Determine the [x, y] coordinate at the center of the cell enclosing the given text.  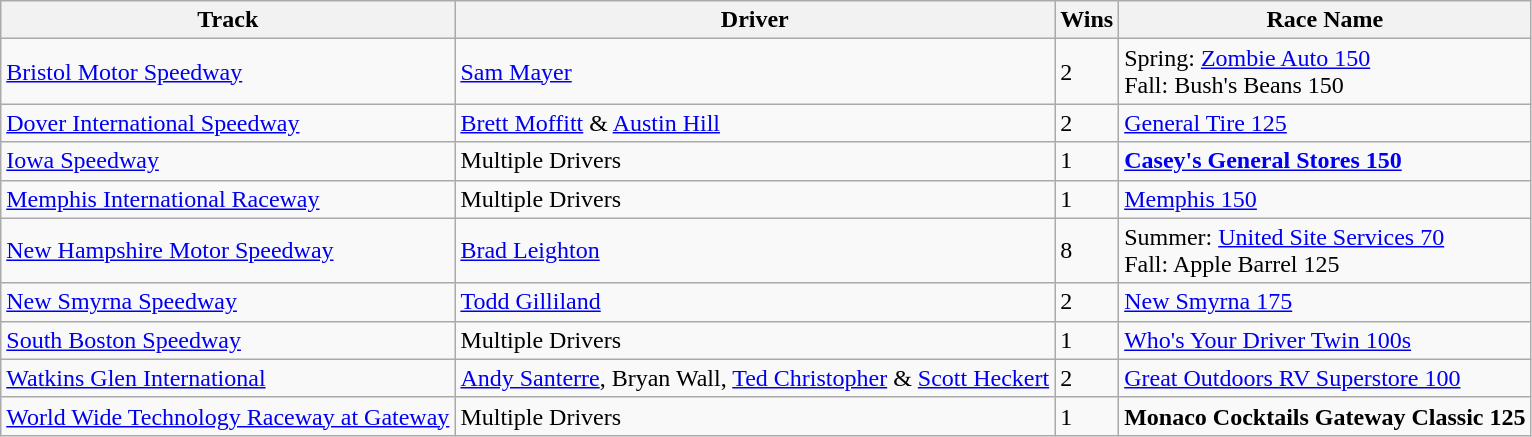
Race Name [1325, 20]
Bristol Motor Speedway [228, 72]
General Tire 125 [1325, 123]
World Wide Technology Raceway at Gateway [228, 416]
8 [1087, 250]
Great Outdoors RV Superstore 100 [1325, 378]
Wins [1087, 20]
Driver [755, 20]
Todd Gilliland [755, 302]
Casey's General Stores 150 [1325, 161]
South Boston Speedway [228, 340]
Track [228, 20]
Brad Leighton [755, 250]
Summer: United Site Services 70Fall: Apple Barrel 125 [1325, 250]
Monaco Cocktails Gateway Classic 125 [1325, 416]
New Smyrna 175 [1325, 302]
Brett Moffitt & Austin Hill [755, 123]
Sam Mayer [755, 72]
Andy Santerre, Bryan Wall, Ted Christopher & Scott Heckert [755, 378]
Spring: Zombie Auto 150Fall: Bush's Beans 150 [1325, 72]
Watkins Glen International [228, 378]
Memphis 150 [1325, 199]
Who's Your Driver Twin 100s [1325, 340]
New Smyrna Speedway [228, 302]
Dover International Speedway [228, 123]
Memphis International Raceway [228, 199]
Iowa Speedway [228, 161]
New Hampshire Motor Speedway [228, 250]
